From the cell containing the given text, extract its center point as [X, Y] coordinate. 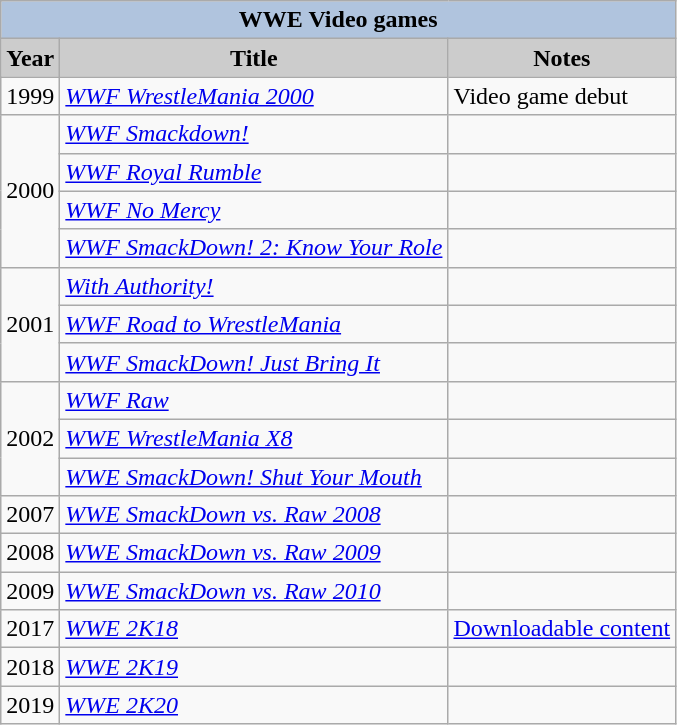
WWF WrestleMania 2000 [254, 96]
WWE SmackDown! Shut Your Mouth [254, 477]
WWE 2K20 [254, 705]
WWF No Mercy [254, 210]
2007 [30, 515]
WWF Raw [254, 400]
With Authority! [254, 286]
2017 [30, 629]
2008 [30, 553]
WWE 2K19 [254, 667]
1999 [30, 96]
2019 [30, 705]
2001 [30, 324]
WWE Video games [338, 20]
WWE SmackDown vs. Raw 2008 [254, 515]
WWE SmackDown vs. Raw 2010 [254, 591]
2000 [30, 191]
2002 [30, 438]
WWF SmackDown! 2: Know Your Role [254, 248]
Video game debut [562, 96]
2009 [30, 591]
Downloadable content [562, 629]
WWF SmackDown! Just Bring It [254, 362]
Year [30, 58]
WWF Royal Rumble [254, 172]
WWE SmackDown vs. Raw 2009 [254, 553]
WWF Smackdown! [254, 134]
2018 [30, 667]
WWF Road to WrestleMania [254, 324]
Notes [562, 58]
Title [254, 58]
WWE 2K18 [254, 629]
WWE WrestleMania X8 [254, 438]
